Identify which cell holds the provided text, then report its [X, Y] central coordinate. 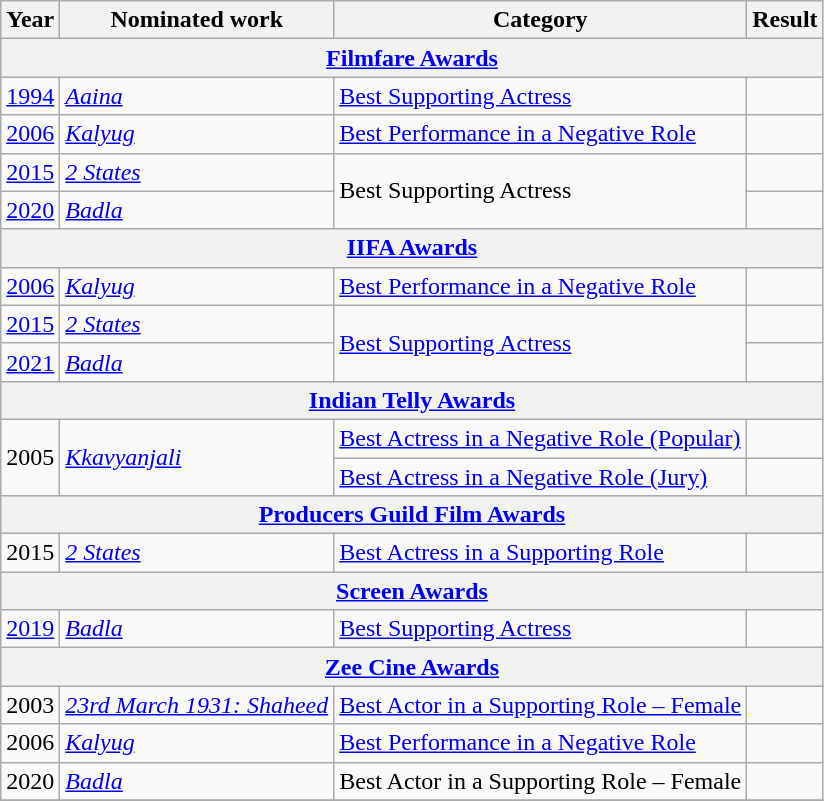
23rd March 1931: Shaheed [197, 705]
Indian Telly Awards [412, 400]
Best Actress in a Negative Role (Popular) [540, 438]
Screen Awards [412, 591]
IIFA Awards [412, 248]
Filmfare Awards [412, 58]
1994 [30, 96]
2003 [30, 705]
2005 [30, 457]
2021 [30, 362]
Nominated work [197, 20]
Category [540, 20]
Best Actress in a Supporting Role [540, 553]
2019 [30, 629]
Result [785, 20]
Zee Cine Awards [412, 667]
Best Actress in a Negative Role (Jury) [540, 477]
Kkavyanjali [197, 457]
Year [30, 20]
Aaina [197, 96]
Producers Guild Film Awards [412, 515]
